For the text-containing cell, return its midpoint in (x, y) coordinate format. 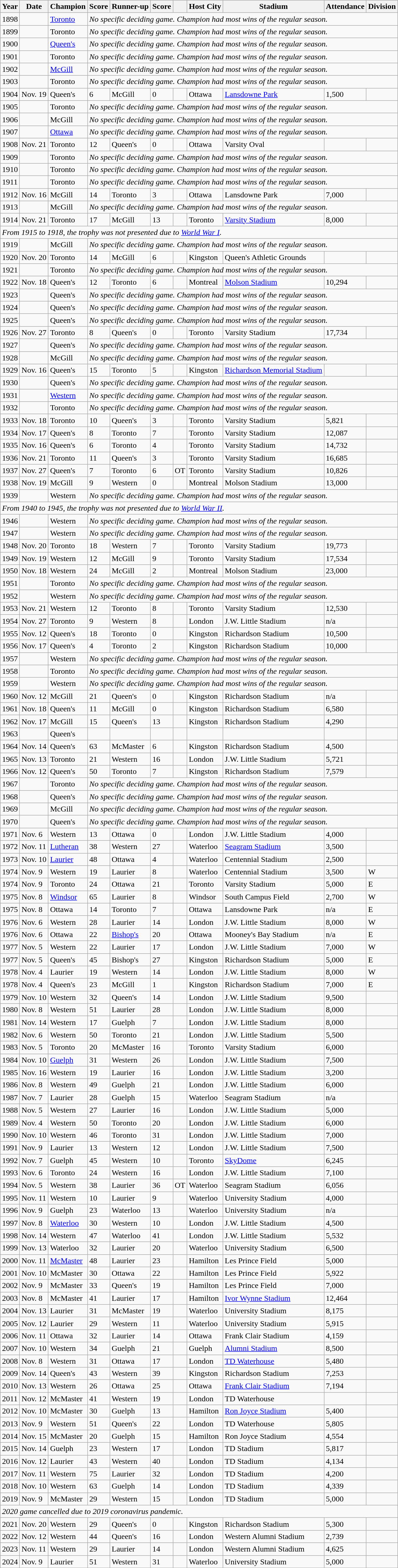
1957 (10, 659)
6,056 (345, 1185)
34 (99, 1348)
2019 (10, 1499)
1984 (10, 1060)
Champion (68, 7)
1951 (10, 584)
1910 (10, 170)
1989 (10, 1123)
1938 (10, 483)
2024 (10, 1561)
1921 (10, 270)
Ivor Wynne Stadium (273, 1298)
1950 (10, 571)
1946 (10, 521)
1981 (10, 1022)
10,826 (345, 470)
1973 (10, 859)
2011 (10, 1399)
1905 (10, 107)
40 (162, 1461)
5,721 (345, 759)
2007 (10, 1348)
1899 (10, 32)
1964 (10, 746)
1982 (10, 1035)
1993 (10, 1173)
Varsity Oval (273, 144)
4,159 (345, 1336)
1995 (10, 1198)
1934 (10, 433)
5,821 (345, 420)
5,915 (345, 1323)
1979 (10, 997)
1903 (10, 82)
1935 (10, 445)
2004 (10, 1311)
1955 (10, 634)
From 1915 to 1918, the trophy was not presented due to World War I. (199, 232)
1901 (10, 57)
2009 (10, 1374)
1960 (10, 696)
From 1940 to 1945, the trophy was not presented due to World War II. (199, 508)
7,194 (345, 1386)
5,500 (345, 1035)
17,534 (345, 558)
Host City (205, 7)
5,817 (345, 1449)
1947 (10, 533)
4,134 (345, 1461)
1997 (10, 1223)
4,554 (345, 1436)
South Campus Field (273, 897)
6,580 (345, 709)
2008 (10, 1361)
2,500 (345, 859)
1996 (10, 1211)
2022 (10, 1536)
Richardson Memorial Stadium (273, 370)
1991 (10, 1148)
3,200 (345, 1072)
7,100 (345, 1173)
10,294 (345, 282)
1928 (10, 357)
36 (162, 1185)
1949 (10, 558)
2002 (10, 1286)
1954 (10, 621)
2006 (10, 1336)
2021 (10, 1524)
14,732 (345, 445)
5 (162, 370)
44 (99, 1536)
7,579 (345, 772)
2016 (10, 1461)
5,922 (345, 1273)
1926 (10, 332)
1952 (10, 596)
2003 (10, 1298)
1912 (10, 195)
2014 (10, 1436)
2005 (10, 1323)
1924 (10, 307)
4,339 (345, 1486)
1906 (10, 119)
1939 (10, 496)
2001 (10, 1273)
1986 (10, 1085)
23,000 (345, 571)
1,500 (345, 94)
1967 (10, 784)
19,773 (345, 546)
SkyDome (273, 1160)
Date (34, 7)
9,500 (345, 997)
1933 (10, 420)
1900 (10, 44)
2012 (10, 1411)
1998 (10, 1236)
1965 (10, 759)
1983 (10, 1047)
8,175 (345, 1311)
33 (99, 1286)
1909 (10, 157)
Mooney's Bay Stadium (273, 934)
2017 (10, 1474)
10,000 (345, 646)
1959 (10, 684)
1902 (10, 69)
2020 game cancelled due to 2019 coronavirus pandemic. (199, 1511)
1913 (10, 207)
Lutheran (68, 847)
1988 (10, 1110)
Division (382, 7)
Alumni Stadium (273, 1348)
1927 (10, 345)
Queen's Athletic Grounds (273, 257)
1962 (10, 721)
8,500 (345, 1348)
1898 (10, 19)
Nov. 15 (34, 1436)
17,734 (345, 332)
1932 (10, 408)
5,480 (345, 1361)
1969 (10, 809)
2023 (10, 1549)
1919 (10, 245)
4,625 (345, 1549)
49 (99, 1085)
13,000 (345, 483)
1931 (10, 395)
5,805 (345, 1424)
1972 (10, 847)
1925 (10, 320)
1907 (10, 132)
1948 (10, 546)
Runner-up (130, 7)
12,530 (345, 609)
2015 (10, 1449)
1961 (10, 709)
1923 (10, 295)
1987 (10, 1098)
16,685 (345, 458)
1920 (10, 257)
1930 (10, 383)
1990 (10, 1135)
12,087 (345, 433)
1970 (10, 822)
1904 (10, 94)
6,245 (345, 1160)
1980 (10, 1010)
6,500 (345, 1248)
10,500 (345, 634)
2013 (10, 1424)
1985 (10, 1072)
1936 (10, 458)
1971 (10, 834)
7,253 (345, 1374)
1994 (10, 1185)
2010 (10, 1386)
12,464 (345, 1298)
2,739 (345, 1536)
5,400 (345, 1411)
1963 (10, 734)
2000 (10, 1261)
1956 (10, 646)
1 (162, 985)
1999 (10, 1248)
Year (10, 7)
1911 (10, 182)
65 (99, 897)
4,290 (345, 721)
5,300 (345, 1524)
1937 (10, 470)
Stadium (273, 7)
1914 (10, 220)
4,200 (345, 1474)
1908 (10, 144)
1968 (10, 797)
75 (99, 1474)
46 (99, 1135)
1929 (10, 370)
47 (99, 1236)
1958 (10, 671)
2018 (10, 1486)
1992 (10, 1160)
Attendance (345, 7)
39 (162, 1374)
1966 (10, 772)
2,700 (345, 897)
5,532 (345, 1236)
1953 (10, 609)
1922 (10, 282)
25 (162, 1386)
